Search for the cell housing the specified text and yield its (X, Y) center coordinate. 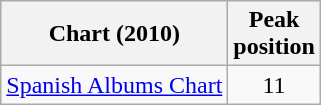
Peakposition (274, 34)
Chart (2010) (114, 34)
Spanish Albums Chart (114, 85)
11 (274, 85)
